Extract the [x, y] coordinate from the center of the cell holding the provided text.  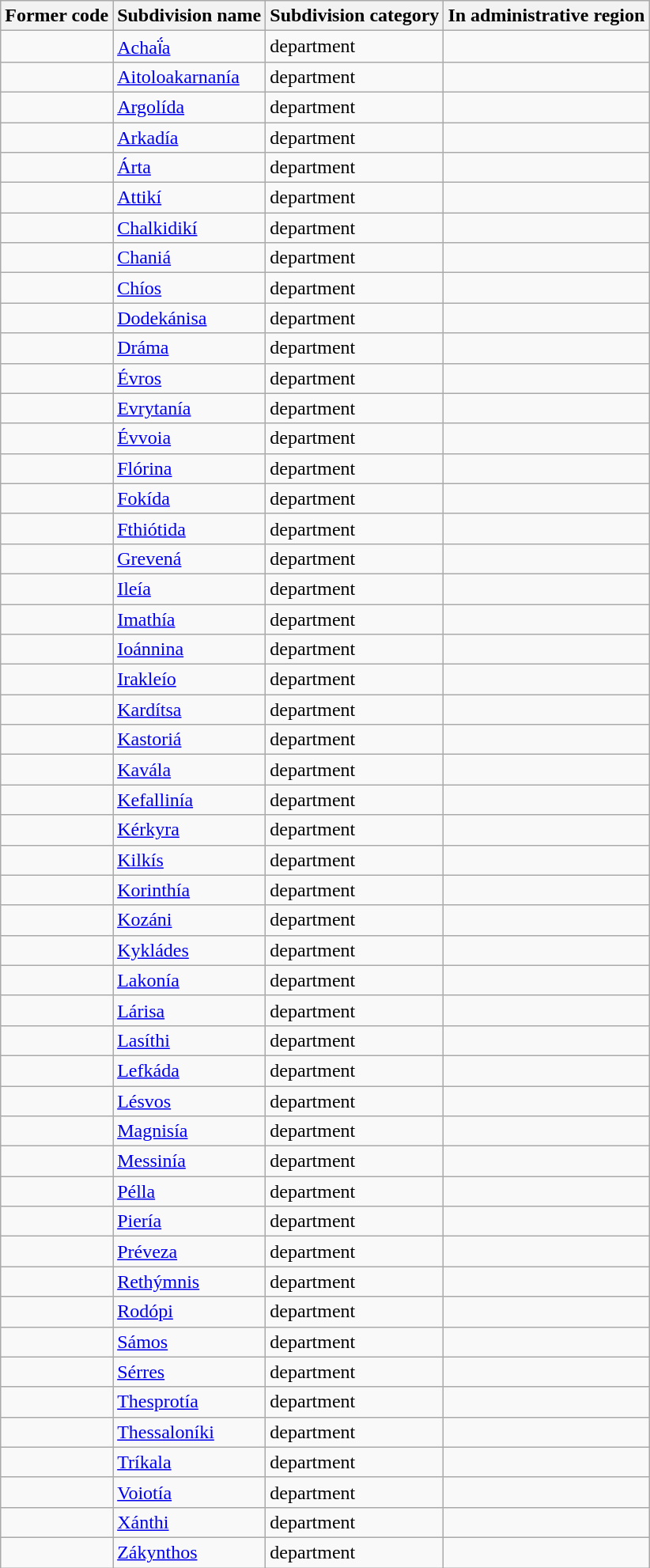
Achaḯa [190, 47]
Sérres [190, 1372]
Préveza [190, 1252]
Voiotía [190, 1492]
Évvoia [190, 438]
Subdivision name [190, 16]
Chaniá [190, 258]
Messinía [190, 1161]
Pélla [190, 1191]
Kardítsa [190, 710]
Kilkís [190, 860]
Aitoloakarnanía [190, 77]
Piería [190, 1221]
Lakonía [190, 980]
Lárisa [190, 1010]
Árta [190, 168]
In administrative region [546, 16]
Subdivision category [354, 16]
Rethýmnis [190, 1282]
Magnisía [190, 1131]
Kastoriá [190, 740]
Fokída [190, 498]
Chalkidikí [190, 228]
Kefallinía [190, 800]
Sámos [190, 1342]
Argolída [190, 107]
Irakleío [190, 680]
Grevená [190, 559]
Dodekánisa [190, 318]
Flórina [190, 468]
Arkadía [190, 137]
Lésvos [190, 1100]
Tríkala [190, 1462]
Korinthía [190, 890]
Zákynthos [190, 1552]
Rodópi [190, 1312]
Attikí [190, 198]
Kykládes [190, 950]
Ioánnina [190, 650]
Kérkyra [190, 830]
Fthiótida [190, 528]
Imathía [190, 619]
Xánthi [190, 1522]
Lasíthi [190, 1040]
Lefkáda [190, 1070]
Thesprotía [190, 1402]
Kavála [190, 770]
Thessaloníki [190, 1432]
Évros [190, 378]
Dráma [190, 348]
Kozáni [190, 920]
Chíos [190, 288]
Ileía [190, 589]
Evrytanía [190, 408]
Former code [57, 16]
